Return the [X, Y] coordinate for the center point of the cell that contains the specified text.  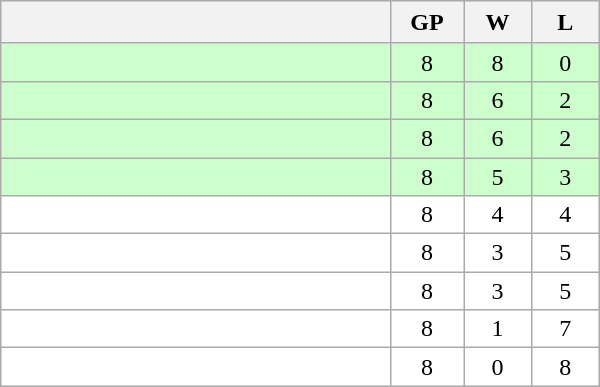
L [565, 22]
W [498, 22]
GP [426, 22]
7 [565, 329]
1 [498, 329]
